Search for the cell housing the specified text and yield its (X, Y) center coordinate. 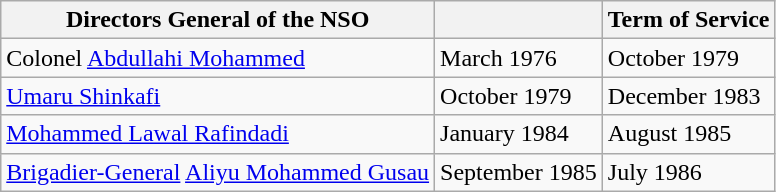
August 1985 (688, 134)
Umaru Shinkafi (218, 96)
March 1976 (519, 58)
Term of Service (688, 20)
Mohammed Lawal Rafindadi (218, 134)
Directors General of the NSO (218, 20)
September 1985 (519, 172)
December 1983 (688, 96)
Brigadier-General Aliyu Mohammed Gusau (218, 172)
Colonel Abdullahi Mohammed (218, 58)
July 1986 (688, 172)
January 1984 (519, 134)
